Output the [X, Y] coordinate of the center of the cell containing the given text.  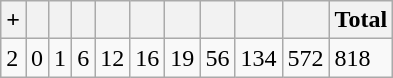
1 [60, 58]
818 [361, 58]
6 [84, 58]
16 [148, 58]
56 [218, 58]
Total [361, 20]
12 [112, 58]
0 [38, 58]
19 [182, 58]
134 [258, 58]
572 [306, 58]
2 [14, 58]
+ [14, 20]
